Return the (x, y) coordinate for the center point of the cell that contains the specified text.  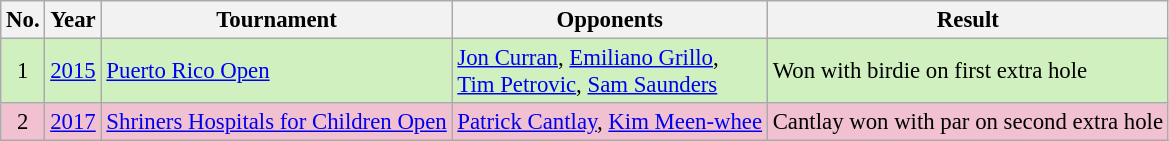
Jon Curran, Emiliano Grillo, Tim Petrovic, Sam Saunders (610, 72)
Puerto Rico Open (276, 72)
Tournament (276, 20)
Won with birdie on first extra hole (968, 72)
2 (23, 122)
1 (23, 72)
Patrick Cantlay, Kim Meen-whee (610, 122)
Result (968, 20)
Year (73, 20)
Shriners Hospitals for Children Open (276, 122)
2017 (73, 122)
No. (23, 20)
Cantlay won with par on second extra hole (968, 122)
2015 (73, 72)
Opponents (610, 20)
